For the text-containing cell, return its midpoint in [X, Y] coordinate format. 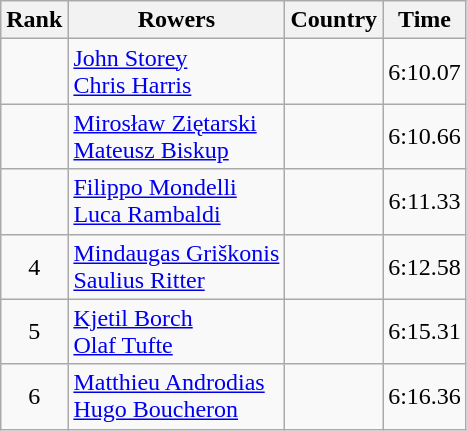
Kjetil BorchOlaf Tufte [176, 332]
John StoreyChris Harris [176, 72]
6:12.58 [425, 266]
4 [34, 266]
Rowers [176, 20]
Filippo MondelliLuca Rambaldi [176, 202]
6:16.36 [425, 396]
Country [334, 20]
6:15.31 [425, 332]
Matthieu AndrodiasHugo Boucheron [176, 396]
Time [425, 20]
Mirosław ZiętarskiMateusz Biskup [176, 136]
Mindaugas GriškonisSaulius Ritter [176, 266]
6:10.07 [425, 72]
Rank [34, 20]
6 [34, 396]
6:10.66 [425, 136]
5 [34, 332]
6:11.33 [425, 202]
